Extract the [X, Y] coordinate from the center of the cell holding the provided text.  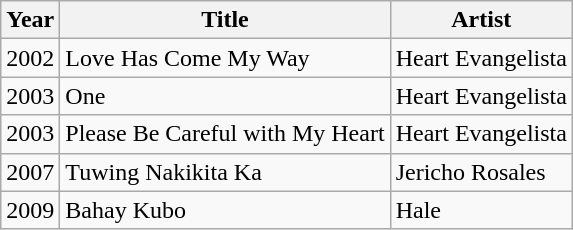
2002 [30, 58]
Please Be Careful with My Heart [225, 134]
2007 [30, 172]
Jericho Rosales [481, 172]
One [225, 96]
Bahay Kubo [225, 210]
Title [225, 20]
Artist [481, 20]
Year [30, 20]
Tuwing Nakikita Ka [225, 172]
2009 [30, 210]
Hale [481, 210]
Love Has Come My Way [225, 58]
